Scan for the cell matching the given text and deliver its [x, y] coordinate at center. 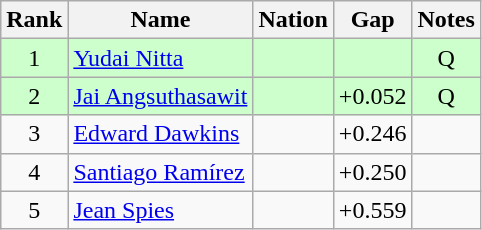
5 [34, 210]
2 [34, 96]
4 [34, 172]
Name [160, 20]
+0.246 [372, 134]
Jean Spies [160, 210]
Yudai Nitta [160, 58]
Rank [34, 20]
Gap [372, 20]
Jai Angsuthasawit [160, 96]
+0.250 [372, 172]
Edward Dawkins [160, 134]
Nation [293, 20]
+0.052 [372, 96]
3 [34, 134]
Santiago Ramírez [160, 172]
Notes [446, 20]
1 [34, 58]
+0.559 [372, 210]
